Return (X, Y) of the center of cell containing provided text 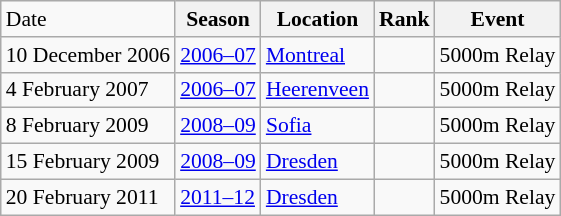
4 February 2007 (88, 90)
Rank (404, 19)
Montreal (318, 55)
10 December 2006 (88, 55)
Sofia (318, 126)
Date (88, 19)
2011–12 (218, 197)
Event (498, 19)
Heerenveen (318, 90)
15 February 2009 (88, 162)
Location (318, 19)
8 February 2009 (88, 126)
Season (218, 19)
20 February 2011 (88, 197)
